Provide the (x, y) coordinate of the cell's center where the given text is located.  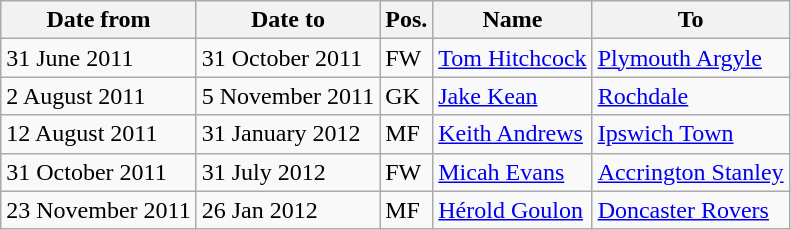
31 June 2011 (98, 58)
Name (512, 20)
2 August 2011 (98, 96)
12 August 2011 (98, 134)
Date from (98, 20)
Micah Evans (512, 172)
5 November 2011 (288, 96)
GK (406, 96)
Tom Hitchcock (512, 58)
Accrington Stanley (690, 172)
Keith Andrews (512, 134)
26 Jan 2012 (288, 210)
Doncaster Rovers (690, 210)
31 January 2012 (288, 134)
Plymouth Argyle (690, 58)
Pos. (406, 20)
Hérold Goulon (512, 210)
23 November 2011 (98, 210)
Rochdale (690, 96)
Jake Kean (512, 96)
Ipswich Town (690, 134)
31 July 2012 (288, 172)
Date to (288, 20)
To (690, 20)
